Output the (X, Y) coordinate of the center of the cell containing the given text.  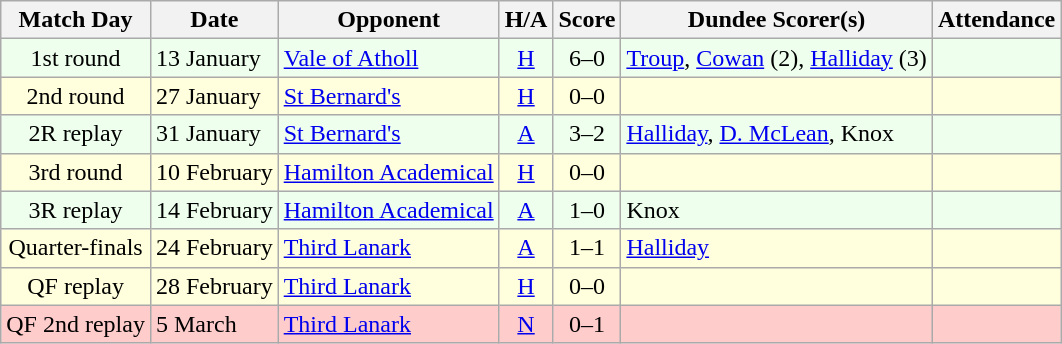
Attendance (996, 20)
31 January (214, 134)
N (526, 324)
1–0 (587, 210)
5 March (214, 324)
0–1 (587, 324)
24 February (214, 248)
QF replay (76, 286)
Halliday (776, 248)
3rd round (76, 172)
Knox (776, 210)
10 February (214, 172)
1st round (76, 58)
14 February (214, 210)
Date (214, 20)
1–1 (587, 248)
QF 2nd replay (76, 324)
Opponent (388, 20)
6–0 (587, 58)
13 January (214, 58)
Score (587, 20)
2nd round (76, 96)
Troup, Cowan (2), Halliday (3) (776, 58)
Quarter-finals (76, 248)
Dundee Scorer(s) (776, 20)
H/A (526, 20)
27 January (214, 96)
3–2 (587, 134)
3R replay (76, 210)
Vale of Atholl (388, 58)
Halliday, D. McLean, Knox (776, 134)
Match Day (76, 20)
28 February (214, 286)
2R replay (76, 134)
